Return (x, y) of the center of cell containing provided text 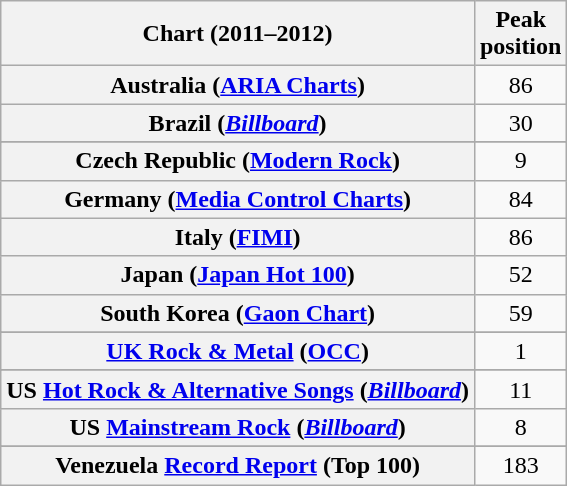
South Korea (Gaon Chart) (238, 313)
UK Rock & Metal (OCC) (238, 351)
US Hot Rock & Alternative Songs (Billboard) (238, 389)
30 (520, 123)
Japan (Japan Hot 100) (238, 275)
9 (520, 161)
84 (520, 199)
52 (520, 275)
Italy (FIMI) (238, 237)
Germany (Media Control Charts) (238, 199)
8 (520, 427)
1 (520, 351)
Peakposition (520, 34)
11 (520, 389)
59 (520, 313)
Brazil (Billboard) (238, 123)
Chart (2011–2012) (238, 34)
Czech Republic (Modern Rock) (238, 161)
US Mainstream Rock (Billboard) (238, 427)
Australia (ARIA Charts) (238, 85)
Venezuela Record Report (Top 100) (238, 465)
183 (520, 465)
